Search for the cell housing the specified text and yield its [X, Y] center coordinate. 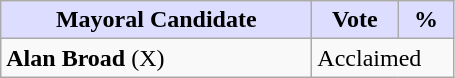
Alan Broad (X) [156, 58]
Mayoral Candidate [156, 20]
% [426, 20]
Acclaimed [383, 58]
Vote [355, 20]
